Find where the given text appears and provide that cell's center as [x, y] coordinate. 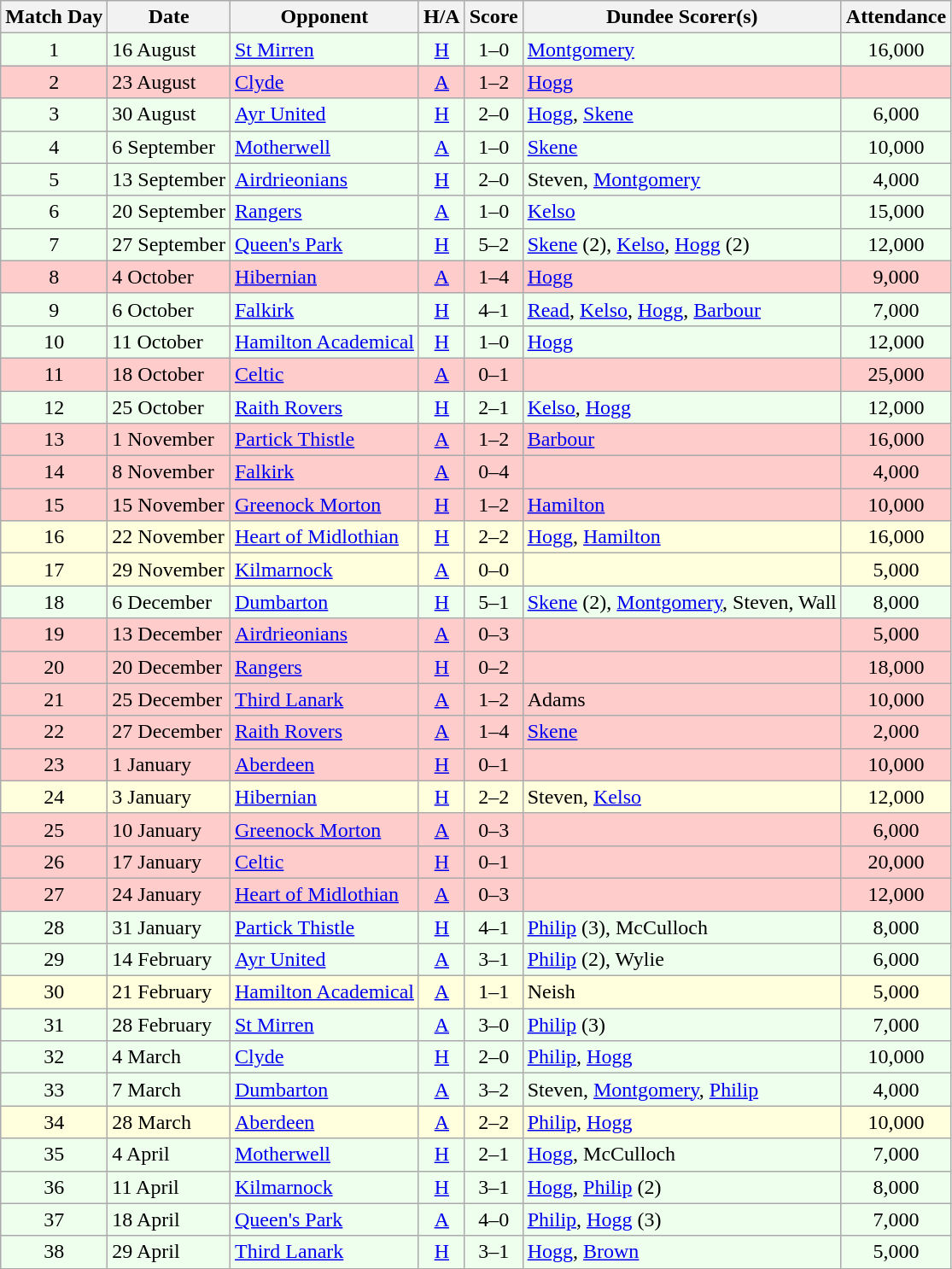
Skene (2), Montgomery, Steven, Wall [681, 602]
3 January [169, 797]
Skene (2), Kelso, Hogg (2) [681, 244]
H/A [441, 17]
15,000 [896, 212]
20 December [169, 667]
21 [55, 699]
Opponent [324, 17]
19 [55, 634]
Hamilton [681, 505]
Kelso [681, 212]
1 [55, 50]
11 October [169, 342]
Hogg, McCulloch [681, 1155]
18 October [169, 374]
6 December [169, 602]
11 April [169, 1187]
21 February [169, 992]
4 April [169, 1155]
6 [55, 212]
22 November [169, 537]
29 April [169, 1252]
Montgomery [681, 50]
10 January [169, 829]
4 March [169, 1057]
0–2 [494, 667]
7 [55, 244]
2,000 [896, 732]
6 September [169, 147]
Hogg, Skene [681, 114]
22 [55, 732]
Steven, Kelso [681, 797]
4 [55, 147]
13 [55, 440]
Hogg, Hamilton [681, 537]
25 October [169, 407]
Read, Kelso, Hogg, Barbour [681, 309]
18,000 [896, 667]
23 [55, 764]
27 December [169, 732]
27 September [169, 244]
32 [55, 1057]
Date [169, 17]
9 [55, 309]
18 April [169, 1219]
Dundee Scorer(s) [681, 17]
8 November [169, 472]
3–2 [494, 1090]
36 [55, 1187]
Hogg, Brown [681, 1252]
15 November [169, 505]
38 [55, 1252]
0–0 [494, 570]
25 [55, 829]
5–2 [494, 244]
31 [55, 1025]
28 [55, 927]
Kelso, Hogg [681, 407]
16 [55, 537]
20 [55, 667]
Philip (2), Wylie [681, 960]
Attendance [896, 17]
Philip, Hogg (3) [681, 1219]
Philip (3), McCulloch [681, 927]
8 [55, 277]
2 [55, 82]
4–0 [494, 1219]
Match Day [55, 17]
29 [55, 960]
15 [55, 505]
Philip (3) [681, 1025]
25 December [169, 699]
10 [55, 342]
20,000 [896, 862]
Steven, Montgomery, Philip [681, 1090]
13 December [169, 634]
4 October [169, 277]
26 [55, 862]
Hogg, Philip (2) [681, 1187]
Steven, Montgomery [681, 179]
1–1 [494, 992]
31 January [169, 927]
28 February [169, 1025]
33 [55, 1090]
5–1 [494, 602]
11 [55, 374]
7 March [169, 1090]
Score [494, 17]
1 January [169, 764]
25,000 [896, 374]
16 August [169, 50]
17 [55, 570]
3 [55, 114]
35 [55, 1155]
18 [55, 602]
37 [55, 1219]
24 January [169, 894]
17 January [169, 862]
34 [55, 1122]
14 February [169, 960]
27 [55, 894]
6 October [169, 309]
28 March [169, 1122]
12 [55, 407]
23 August [169, 82]
29 November [169, 570]
30 [55, 992]
30 August [169, 114]
14 [55, 472]
Barbour [681, 440]
24 [55, 797]
20 September [169, 212]
3–0 [494, 1025]
0–4 [494, 472]
5 [55, 179]
9,000 [896, 277]
Adams [681, 699]
1 November [169, 440]
13 September [169, 179]
Neish [681, 992]
